Provide the [X, Y] coordinate of the cell's center where the given text is located.  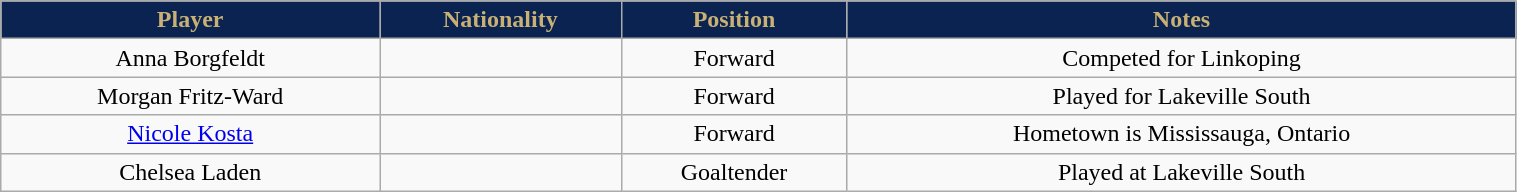
Position [734, 20]
Nationality [500, 20]
Player [190, 20]
Goaltender [734, 172]
Nicole Kosta [190, 134]
Chelsea Laden [190, 172]
Played at Lakeville South [1182, 172]
Morgan Fritz-Ward [190, 96]
Competed for Linkoping [1182, 58]
Anna Borgfeldt [190, 58]
Notes [1182, 20]
Hometown is Mississauga, Ontario [1182, 134]
Played for Lakeville South [1182, 96]
